For the text-containing cell, return its midpoint in (x, y) coordinate format. 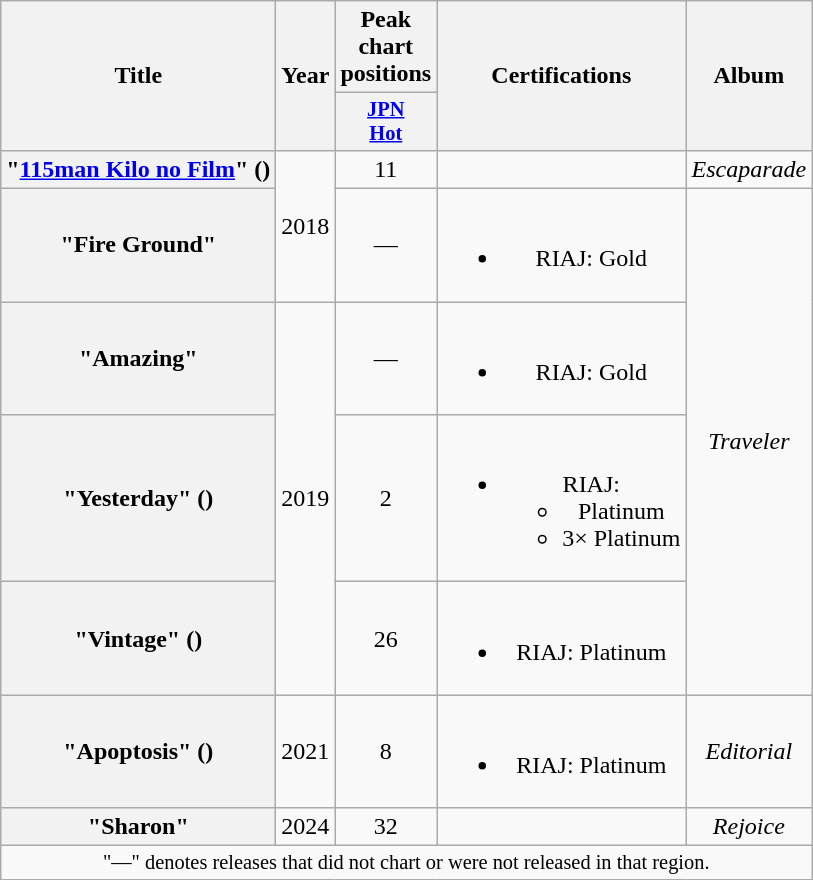
"115man Kilo no Film" () (138, 169)
Rejoice (749, 827)
Album (749, 76)
Escaparade (749, 169)
"Sharon" (138, 827)
"Fire Ground" (138, 246)
11 (386, 169)
8 (386, 752)
2019 (306, 498)
"Yesterday" () (138, 498)
2021 (306, 752)
Editorial (749, 752)
Traveler (749, 442)
32 (386, 827)
"—" denotes releases that did not chart or were not released in that region. (406, 863)
JPNHot (386, 122)
2 (386, 498)
2024 (306, 827)
Year (306, 76)
RIAJ:Platinum 3× Platinum (562, 498)
Peakchartpositions (386, 47)
26 (386, 638)
2018 (306, 226)
"Vintage" () (138, 638)
"Amazing" (138, 358)
"Apoptosis" () (138, 752)
Title (138, 76)
Certifications (562, 76)
